Scan for the cell matching the given text and deliver its (x, y) coordinate at center. 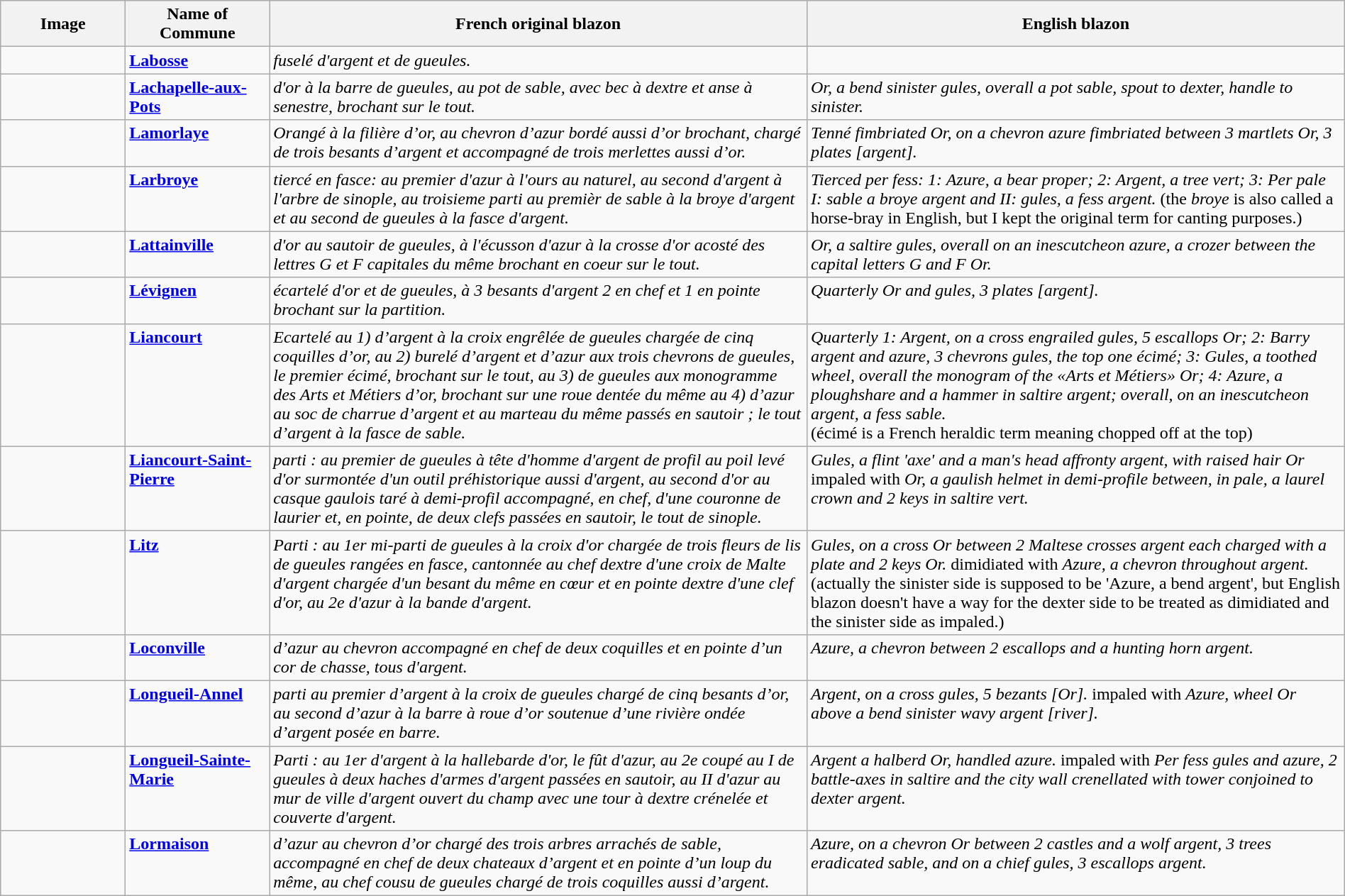
Or, a saltire gules, overall on an inescutcheon azure, a crozer between the capital letters G and F Or. (1075, 254)
Litz (197, 582)
Name of Commune (197, 24)
Azure, on a chevron Or between 2 castles and a wolf argent, 3 trees eradicated sable, and on a chief gules, 3 escallops argent. (1075, 863)
Image (63, 24)
Longueil-Annel (197, 713)
English blazon (1075, 24)
Quarterly Or and gules, 3 plates [argent]. (1075, 301)
Loconville (197, 657)
Tenné fimbriated Or, on a chevron azure fimbriated between 3 martlets Or, 3 plates [argent]. (1075, 143)
Liancourt-Saint-Pierre (197, 488)
Labosse (197, 60)
Lévignen (197, 301)
Lamorlaye (197, 143)
écartelé d'or et de gueules, à 3 besants d'argent 2 en chef et 1 en pointe brochant sur la partition. (538, 301)
Lachapelle-aux-Pots (197, 96)
d'or au sautoir de gueules, à l'écusson d'azur à la crosse d'or acosté des lettres G et F capitales du même brochant en coeur sur le tout. (538, 254)
Lattainville (197, 254)
Azure, a chevron between 2 escallops and a hunting horn argent. (1075, 657)
Liancourt (197, 385)
Larbroye (197, 199)
Longueil-Sainte-Marie (197, 789)
fuselé d'argent et de gueules. (538, 60)
French original blazon (538, 24)
Argent, on a cross gules, 5 bezants [Or]. impaled with Azure, wheel Or above a bend sinister wavy argent [river]. (1075, 713)
d’azur au chevron accompagné en chef de deux coquilles et en pointe d’un cor de chasse, tous d'argent. (538, 657)
Orangé à la filière d’or, au chevron d’azur bordé aussi d’or brochant, chargé de trois besants d’argent et accompagné de trois merlettes aussi d’or. (538, 143)
Or, a bend sinister gules, overall a pot sable, spout to dexter, handle to sinister. (1075, 96)
Lormaison (197, 863)
d'or à la barre de gueules, au pot de sable, avec bec à dextre et anse à senestre, brochant sur le tout. (538, 96)
